Capture the cell that displays the provided text and extract its (X, Y) central coordinate. 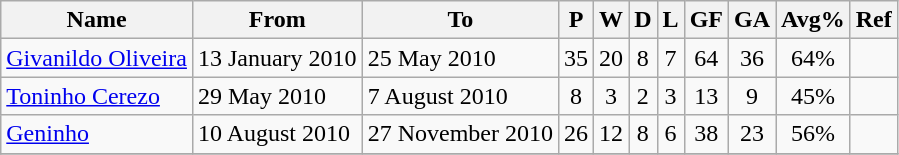
Name (97, 20)
45% (814, 96)
64% (814, 58)
20 (612, 58)
23 (752, 134)
13 (706, 96)
W (612, 20)
36 (752, 58)
To (460, 20)
Avg% (814, 20)
26 (576, 134)
27 November 2010 (460, 134)
35 (576, 58)
L (670, 20)
Geninho (97, 134)
25 May 2010 (460, 58)
64 (706, 58)
7 (670, 58)
Givanildo Oliveira (97, 58)
D (643, 20)
13 January 2010 (277, 58)
P (576, 20)
9 (752, 96)
GA (752, 20)
From (277, 20)
10 August 2010 (277, 134)
6 (670, 134)
GF (706, 20)
7 August 2010 (460, 96)
2 (643, 96)
56% (814, 134)
12 (612, 134)
Toninho Cerezo (97, 96)
29 May 2010 (277, 96)
Ref (874, 20)
38 (706, 134)
